Provide the [X, Y] coordinate of the cell's center where the given text is located.  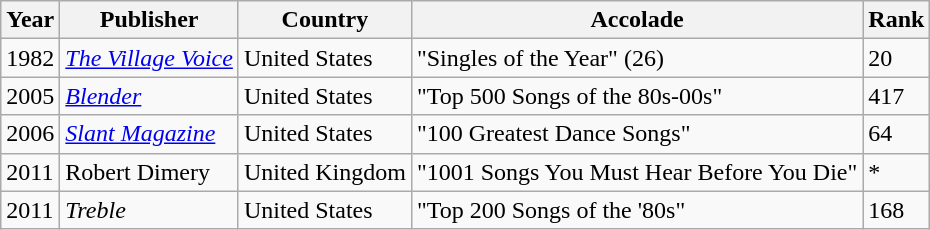
2006 [30, 134]
* [896, 172]
The Village Voice [150, 58]
1982 [30, 58]
Accolade [636, 20]
Blender [150, 96]
Slant Magazine [150, 134]
417 [896, 96]
"Singles of the Year" (26) [636, 58]
"Top 500 Songs of the 80s-00s" [636, 96]
168 [896, 210]
2005 [30, 96]
Country [324, 20]
"1001 Songs You Must Hear Before You Die" [636, 172]
"Top 200 Songs of the '80s" [636, 210]
64 [896, 134]
Robert Dimery [150, 172]
Publisher [150, 20]
Rank [896, 20]
"100 Greatest Dance Songs" [636, 134]
United Kingdom [324, 172]
Treble [150, 210]
20 [896, 58]
Year [30, 20]
